Search for the cell housing the specified text and yield its [x, y] center coordinate. 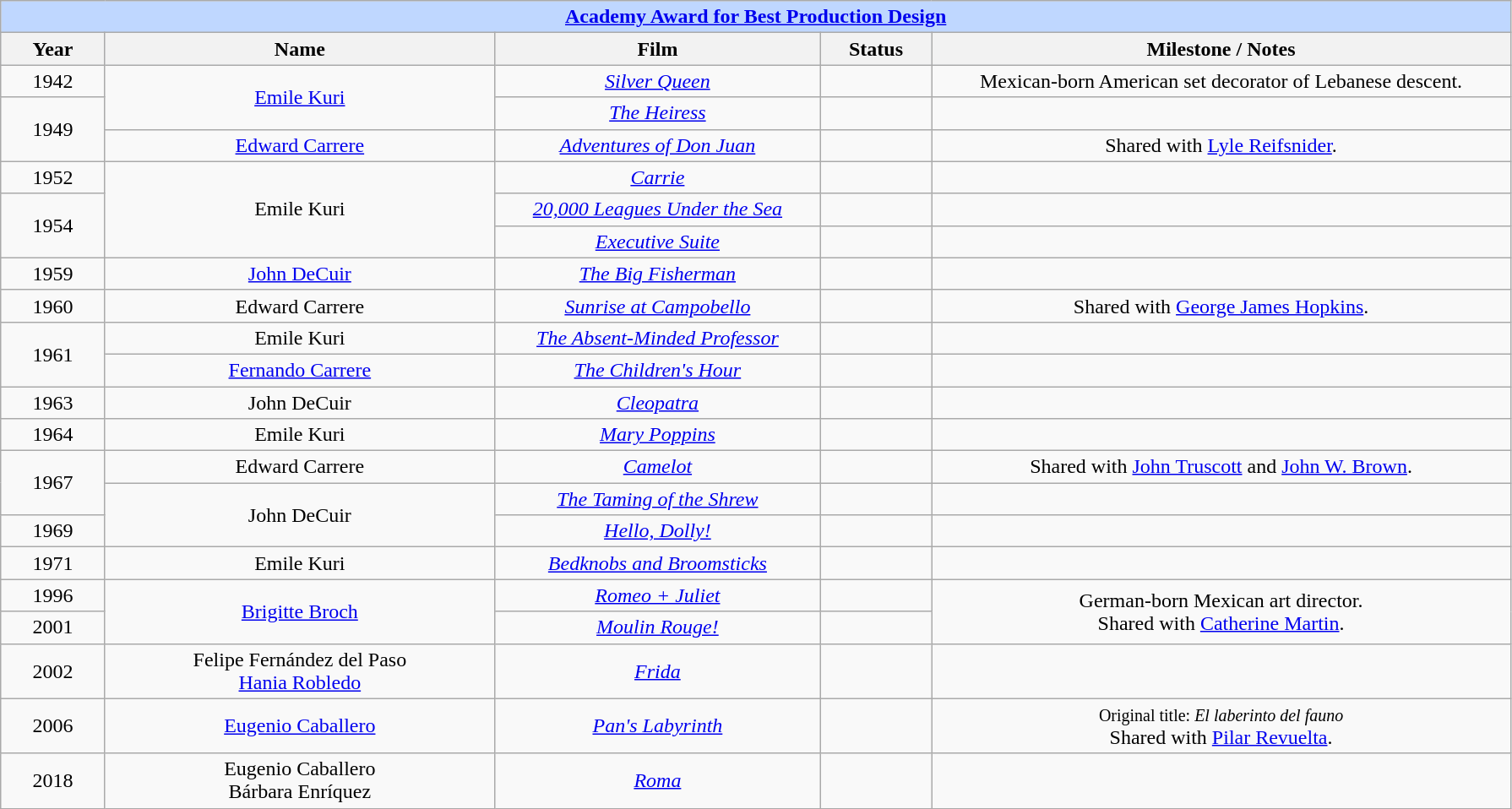
Cleopatra [657, 403]
Bedknobs and Broomsticks [657, 563]
1954 [53, 225]
Academy Award for Best Production Design [756, 17]
Shared with George James Hopkins. [1221, 306]
1969 [53, 531]
Eugenio CaballeroBárbara Enríquez [299, 780]
Sunrise at Campobello [657, 306]
2006 [53, 726]
Mary Poppins [657, 435]
1960 [53, 306]
1949 [53, 129]
Year [53, 49]
1963 [53, 403]
1964 [53, 435]
Film [657, 49]
Shared with John Truscott and John W. Brown. [1221, 467]
Silver Queen [657, 81]
Hello, Dolly! [657, 531]
Romeo + Juliet [657, 595]
The Children's Hour [657, 370]
Executive Suite [657, 242]
Pan's Labyrinth [657, 726]
Frida [657, 671]
Mexican-born American set decorator of Lebanese descent. [1221, 81]
Roma [657, 780]
Original title: El laberinto del faunoShared with Pilar Revuelta. [1221, 726]
2018 [53, 780]
2002 [53, 671]
Carrie [657, 177]
Brigitte Broch [299, 611]
Fernando Carrere [299, 370]
1961 [53, 354]
1942 [53, 81]
The Heiress [657, 113]
Milestone / Notes [1221, 49]
The Absent-Minded Professor [657, 338]
Felipe Fernández del PasoHania Robledo [299, 671]
Name [299, 49]
Eugenio Caballero [299, 726]
20,000 Leagues Under the Sea [657, 209]
2001 [53, 627]
The Taming of the Shrew [657, 499]
German-born Mexican art director.Shared with Catherine Martin. [1221, 611]
Moulin Rouge! [657, 627]
Camelot [657, 467]
1967 [53, 483]
The Big Fisherman [657, 274]
1959 [53, 274]
1971 [53, 563]
1996 [53, 595]
Adventures of Don Juan [657, 145]
1952 [53, 177]
Shared with Lyle Reifsnider. [1221, 145]
Status [875, 49]
